Identify which cell holds the provided text, then report its [x, y] central coordinate. 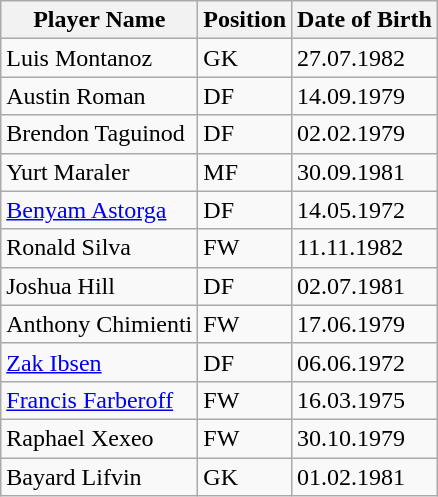
Benyam Astorga [100, 210]
17.06.1979 [365, 324]
14.09.1979 [365, 96]
Francis Farberoff [100, 400]
Bayard Lifvin [100, 477]
Zak Ibsen [100, 362]
Yurt Maraler [100, 172]
Ronald Silva [100, 248]
30.10.1979 [365, 438]
02.02.1979 [365, 134]
Player Name [100, 20]
Joshua Hill [100, 286]
30.09.1981 [365, 172]
Anthony Chimienti [100, 324]
MF [245, 172]
Date of Birth [365, 20]
Luis Montanoz [100, 58]
Austin Roman [100, 96]
01.02.1981 [365, 477]
02.07.1981 [365, 286]
14.05.1972 [365, 210]
06.06.1972 [365, 362]
27.07.1982 [365, 58]
16.03.1975 [365, 400]
Brendon Taguinod [100, 134]
11.11.1982 [365, 248]
Raphael Xexeo [100, 438]
Position [245, 20]
